Scan for the cell matching the given text and deliver its [x, y] coordinate at center. 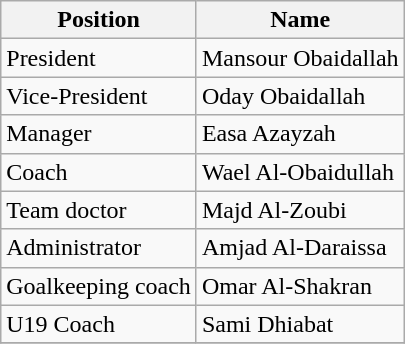
Vice-President [99, 96]
Sami Dhiabat [300, 324]
Oday Obaidallah [300, 96]
Name [300, 20]
President [99, 58]
Omar Al-Shakran [300, 286]
Coach [99, 172]
Easa Azayzah [300, 134]
Team doctor [99, 210]
Manager [99, 134]
Amjad Al-Daraissa [300, 248]
Administrator [99, 248]
Position [99, 20]
Goalkeeping coach [99, 286]
U19 Coach [99, 324]
Mansour Obaidallah [300, 58]
Wael Al-Obaidullah [300, 172]
Majd Al-Zoubi [300, 210]
